Extract the (x, y) coordinate from the center of the cell holding the provided text.  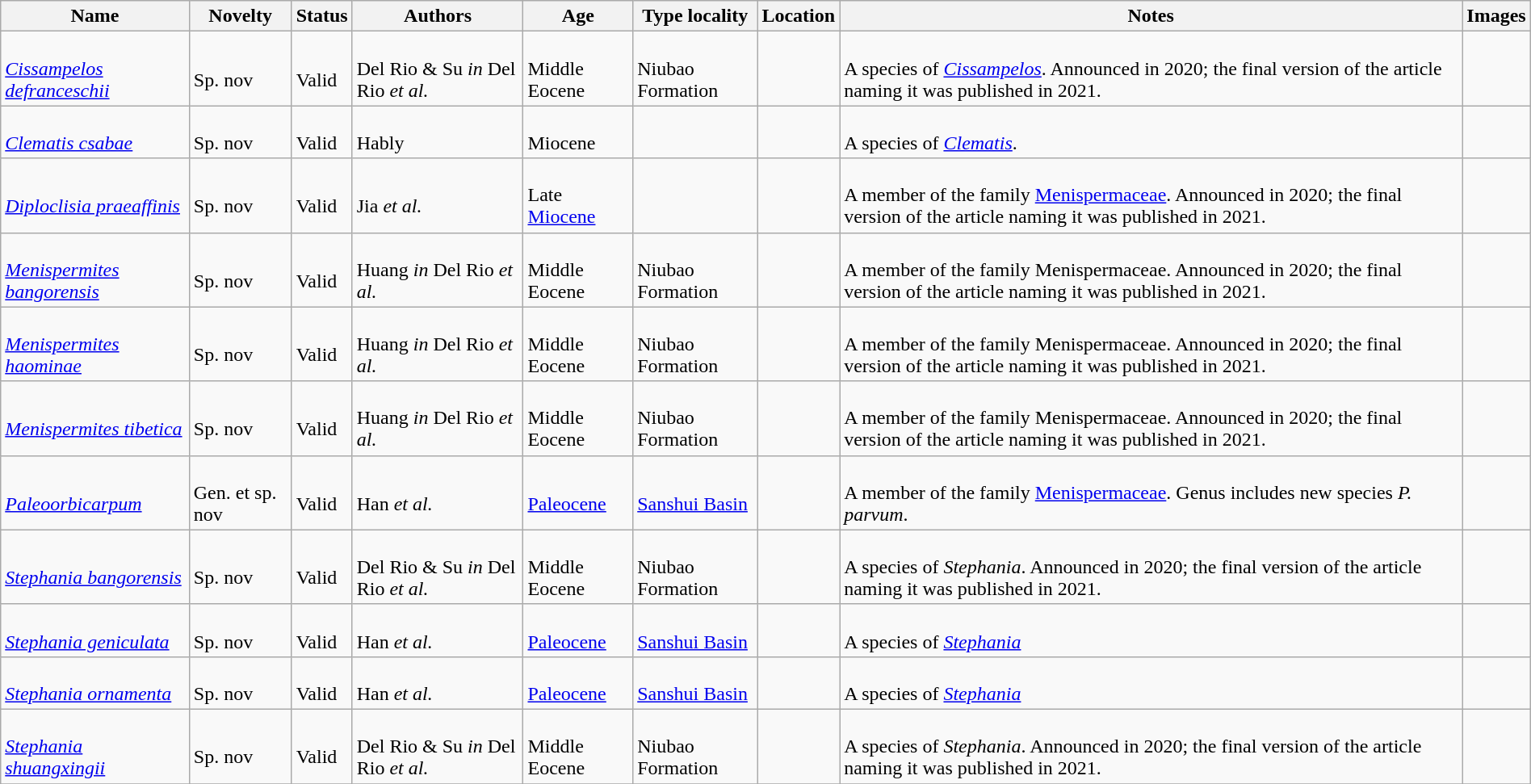
Gen. et sp. nov (241, 493)
Notes (1151, 16)
Stephania shuangxingii (95, 746)
Stephania bangorensis (95, 567)
Menispermites haominae (95, 344)
A species of Cissampelos. Announced in 2020; the final version of the article naming it was published in 2021. (1151, 69)
Late Miocene (578, 195)
Images (1496, 16)
Miocene (578, 132)
Location (799, 16)
Status (321, 16)
Menispermites tibetica (95, 418)
Jia et al. (438, 195)
Authors (438, 16)
Cissampelos defranceschii (95, 69)
Hably (438, 132)
Novelty (241, 16)
Diploclisia praeaffinis (95, 195)
A species of Clematis. (1151, 132)
Paleoorbicarpum (95, 493)
Type locality (695, 16)
Age (578, 16)
Menispermites bangorensis (95, 270)
Stephania ornamenta (95, 683)
Clematis csabae (95, 132)
A member of the family Menispermaceae. Genus includes new species P. parvum. (1151, 493)
Stephania geniculata (95, 630)
Name (95, 16)
